For the text-containing cell, return its midpoint in [X, Y] coordinate format. 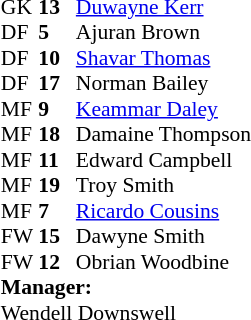
10 [57, 58]
Manager: [126, 287]
Troy Smith [164, 185]
Keammar Daley [164, 109]
11 [57, 160]
Norman Bailey [164, 83]
Ajuran Brown [164, 33]
Dawyne Smith [164, 237]
Damaine Thompson [164, 135]
Obrian Woodbine [164, 262]
Shavar Thomas [164, 58]
Edward Campbell [164, 160]
15 [57, 237]
12 [57, 262]
Ricardo Cousins [164, 211]
19 [57, 185]
17 [57, 83]
18 [57, 135]
9 [57, 109]
7 [57, 211]
5 [57, 33]
